Provide the (x, y) coordinate of the cell's center where the given text is located.  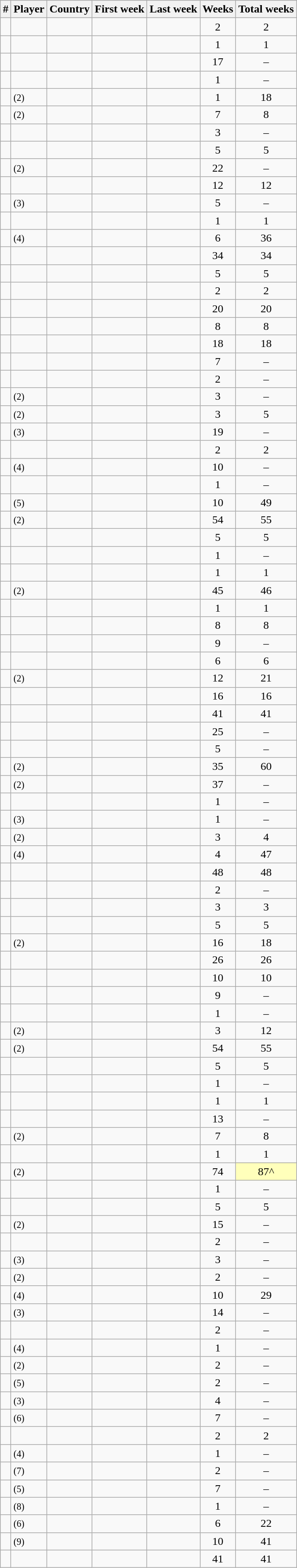
Country (70, 9)
19 (218, 432)
45 (218, 590)
35 (218, 766)
25 (218, 731)
15 (218, 1224)
First week (119, 9)
13 (218, 1119)
# (6, 9)
46 (266, 590)
14 (218, 1312)
37 (218, 784)
(7) (29, 1471)
49 (266, 502)
29 (266, 1295)
21 (266, 678)
(8) (29, 1506)
Weeks (218, 9)
Last week (173, 9)
(9) (29, 1541)
47 (266, 855)
74 (218, 1171)
17 (218, 62)
Player (29, 9)
Total weeks (266, 9)
87^ (266, 1171)
36 (266, 238)
60 (266, 766)
